Determine the [x, y] coordinate at the center of the cell enclosing the given text.  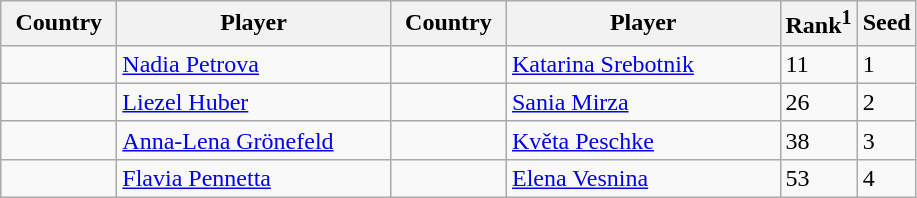
2 [886, 102]
Anna-Lena Grönefeld [254, 140]
Rank1 [818, 24]
1 [886, 64]
Květa Peschke [643, 140]
26 [818, 102]
4 [886, 178]
53 [818, 178]
Liezel Huber [254, 102]
3 [886, 140]
Flavia Pennetta [254, 178]
38 [818, 140]
Nadia Petrova [254, 64]
Sania Mirza [643, 102]
Katarina Srebotnik [643, 64]
Seed [886, 24]
11 [818, 64]
Elena Vesnina [643, 178]
